Pinpoint the cell where the given text exists, returning its (X, Y) midpoint coordinate. 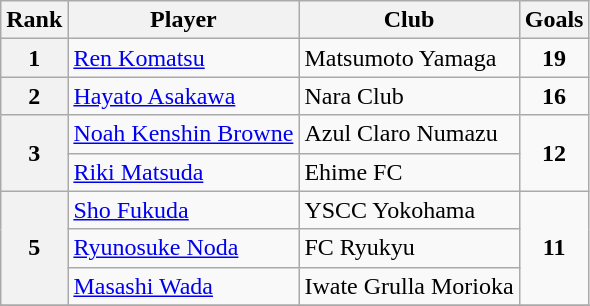
11 (554, 248)
16 (554, 96)
3 (34, 153)
2 (34, 96)
YSCC Yokohama (409, 210)
Riki Matsuda (184, 172)
12 (554, 153)
5 (34, 248)
Ren Komatsu (184, 58)
Player (184, 20)
Masashi Wada (184, 286)
Noah Kenshin Browne (184, 134)
Iwate Grulla Morioka (409, 286)
Rank (34, 20)
Matsumoto Yamaga (409, 58)
Hayato Asakawa (184, 96)
1 (34, 58)
Ehime FC (409, 172)
Nara Club (409, 96)
19 (554, 58)
Ryunosuke Noda (184, 248)
Azul Claro Numazu (409, 134)
FC Ryukyu (409, 248)
Goals (554, 20)
Sho Fukuda (184, 210)
Club (409, 20)
